From the cell containing the given text, extract its center point as [X, Y] coordinate. 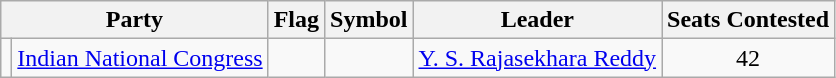
Indian National Congress [140, 58]
42 [748, 58]
Party [134, 20]
Symbol [369, 20]
Leader [538, 20]
Seats Contested [748, 20]
Y. S. Rajasekhara Reddy [538, 58]
Flag [296, 20]
